Extract the (x, y) coordinate from the center of the cell holding the provided text.  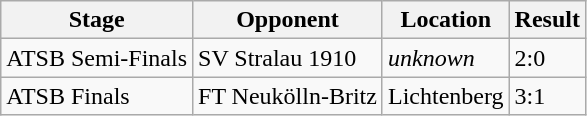
FT Neukölln-Britz (288, 96)
Opponent (288, 20)
ATSB Semi-Finals (97, 58)
Result (547, 20)
Stage (97, 20)
2:0 (547, 58)
SV Stralau 1910 (288, 58)
ATSB Finals (97, 96)
Lichtenberg (446, 96)
Location (446, 20)
3:1 (547, 96)
unknown (446, 58)
